Detect which cell encompasses the target text, then output its [x, y] center coordinate. 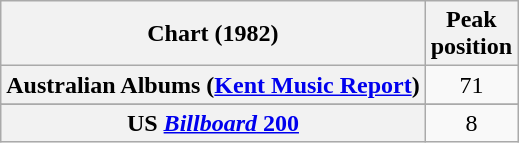
Australian Albums (Kent Music Report) [213, 85]
8 [471, 123]
US Billboard 200 [213, 123]
Chart (1982) [213, 34]
71 [471, 85]
Peakposition [471, 34]
